Scan for the cell matching the given text and deliver its [x, y] coordinate at center. 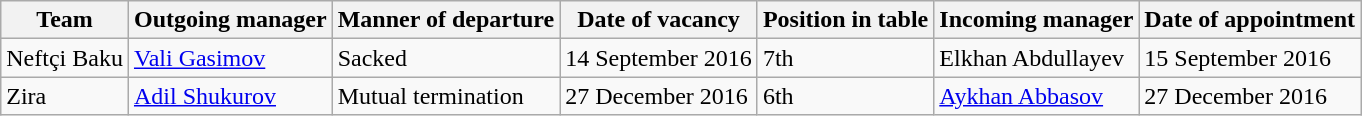
Zira [65, 96]
15 September 2016 [1250, 58]
14 September 2016 [659, 58]
Neftçi Baku [65, 58]
Date of vacancy [659, 20]
Position in table [845, 20]
Elkhan Abdullayev [1036, 58]
6th [845, 96]
Team [65, 20]
Manner of departure [446, 20]
Outgoing manager [230, 20]
Adil Shukurov [230, 96]
Incoming manager [1036, 20]
Sacked [446, 58]
Mutual termination [446, 96]
Date of appointment [1250, 20]
Vali Gasimov [230, 58]
Aykhan Abbasov [1036, 96]
7th [845, 58]
